Detect which cell encompasses the target text, then output its [x, y] center coordinate. 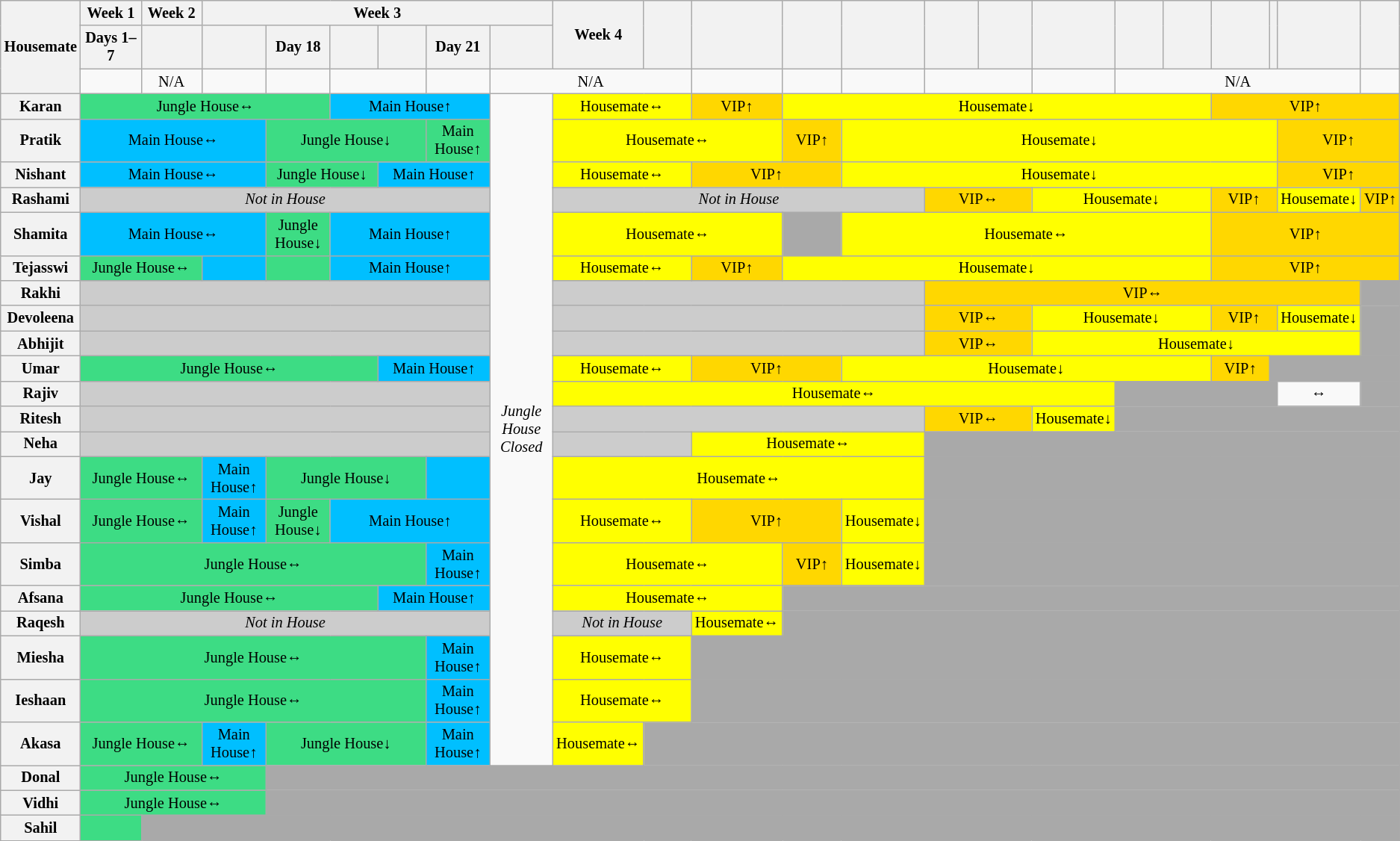
Vidhi [40, 803]
Rashami [40, 199]
Akasa [40, 743]
Devoleena [40, 318]
Tejasswi [40, 268]
↔ [1319, 394]
Jungle House Closed [521, 429]
Ieshaan [40, 701]
Day 18 [298, 47]
Week 1 [111, 13]
Karan [40, 106]
Raqesh [40, 623]
Shamita [40, 234]
Simba [40, 564]
Ritesh [40, 419]
Pratik [40, 140]
Rajiv [40, 394]
Neha [40, 444]
Abhijit [40, 344]
Afsana [40, 598]
Days 1–7 [111, 47]
Week 3 [377, 13]
Nishant [40, 175]
Rakhi [40, 293]
Miesha [40, 657]
Week 4 [598, 34]
Week 2 [172, 13]
Day 21 [458, 47]
Jay [40, 478]
Umar [40, 368]
Housemate [40, 46]
Sahil [40, 828]
Donal [40, 778]
Vishal [40, 521]
